From the cell containing the given text, extract its center point as [x, y] coordinate. 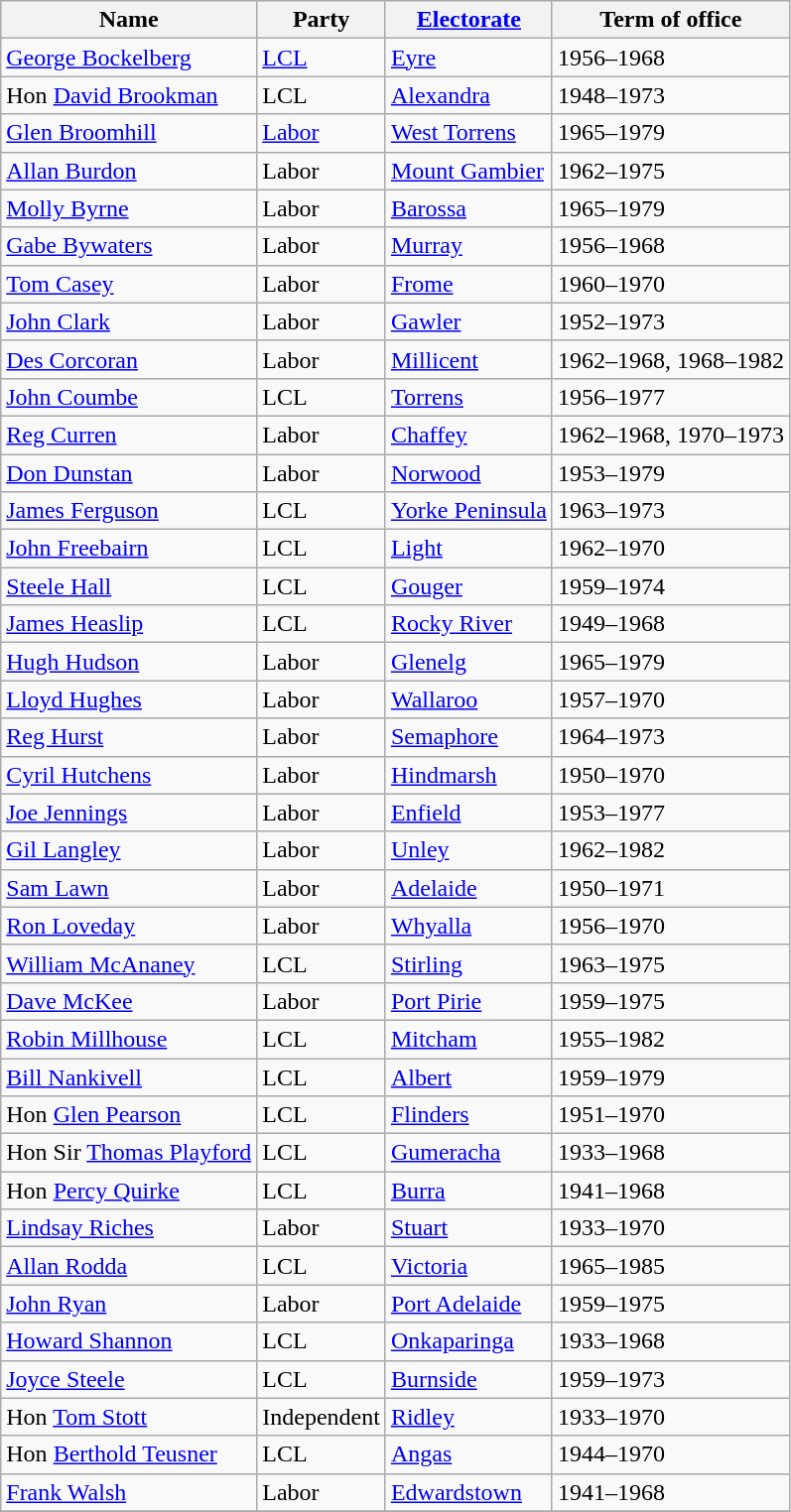
Chaffey [468, 435]
Unley [468, 850]
Gabe Bywaters [129, 246]
Electorate [468, 20]
1962–1968, 1968–1982 [671, 359]
Frank Walsh [129, 1492]
John Ryan [129, 1304]
Semaphore [468, 737]
1950–1970 [671, 775]
West Torrens [468, 133]
1953–1979 [671, 473]
James Ferguson [129, 511]
Name [129, 20]
John Freebairn [129, 549]
1952–1973 [671, 321]
Molly Byrne [129, 208]
Glenelg [468, 662]
Gouger [468, 586]
1944–1970 [671, 1454]
Whyalla [468, 926]
Hugh Hudson [129, 662]
Allan Rodda [129, 1266]
Steele Hall [129, 586]
Tom Casey [129, 284]
1951–1970 [671, 1115]
1965–1985 [671, 1266]
Murray [468, 246]
Eyre [468, 58]
Hon Glen Pearson [129, 1115]
1962–1970 [671, 549]
Frome [468, 284]
Adelaide [468, 888]
Hon Sir Thomas Playford [129, 1153]
Hon Tom Stott [129, 1417]
Light [468, 549]
Hon David Brookman [129, 95]
Ron Loveday [129, 926]
Onkaparinga [468, 1341]
Reg Hurst [129, 737]
Rocky River [468, 624]
John Clark [129, 321]
1962–1968, 1970–1973 [671, 435]
Gawler [468, 321]
1956–1970 [671, 926]
Hon Percy Quirke [129, 1191]
Don Dunstan [129, 473]
1949–1968 [671, 624]
William McAnaney [129, 963]
1950–1971 [671, 888]
Joyce Steele [129, 1379]
Sam Lawn [129, 888]
Reg Curren [129, 435]
Gil Langley [129, 850]
1963–1973 [671, 511]
Term of office [671, 20]
Victoria [468, 1266]
Stuart [468, 1228]
Angas [468, 1454]
1953–1977 [671, 813]
Lloyd Hughes [129, 699]
Dave McKee [129, 1001]
Cyril Hutchens [129, 775]
1956–1977 [671, 397]
Lindsay Riches [129, 1228]
1959–1974 [671, 586]
Burra [468, 1191]
Ridley [468, 1417]
1964–1973 [671, 737]
Albert [468, 1076]
1962–1975 [671, 171]
Allan Burdon [129, 171]
Mitcham [468, 1039]
Wallaroo [468, 699]
Glen Broomhill [129, 133]
Joe Jennings [129, 813]
James Heaslip [129, 624]
Millicent [468, 359]
Barossa [468, 208]
Gumeracha [468, 1153]
Howard Shannon [129, 1341]
Burnside [468, 1379]
1963–1975 [671, 963]
1959–1979 [671, 1076]
Alexandra [468, 95]
1955–1982 [671, 1039]
Flinders [468, 1115]
Stirling [468, 963]
1948–1973 [671, 95]
Edwardstown [468, 1492]
Des Corcoran [129, 359]
Independent [322, 1417]
Hon Berthold Teusner [129, 1454]
Enfield [468, 813]
Robin Millhouse [129, 1039]
1960–1970 [671, 284]
Bill Nankivell [129, 1076]
Port Pirie [468, 1001]
1959–1973 [671, 1379]
John Coumbe [129, 397]
Port Adelaide [468, 1304]
Norwood [468, 473]
Yorke Peninsula [468, 511]
Torrens [468, 397]
George Bockelberg [129, 58]
Mount Gambier [468, 171]
Party [322, 20]
1962–1982 [671, 850]
Hindmarsh [468, 775]
1957–1970 [671, 699]
